Locate the cell with the specified text and output its [x, y] center coordinate. 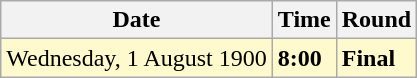
Date [137, 20]
Time [304, 20]
Final [376, 58]
8:00 [304, 58]
Round [376, 20]
Wednesday, 1 August 1900 [137, 58]
